Identify which cell holds the provided text, then report its (x, y) central coordinate. 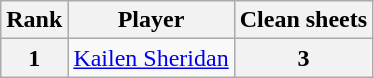
Kailen Sheridan (151, 58)
1 (34, 58)
Clean sheets (303, 20)
Rank (34, 20)
3 (303, 58)
Player (151, 20)
